Find where the given text appears and provide that cell's center as (X, Y) coordinate. 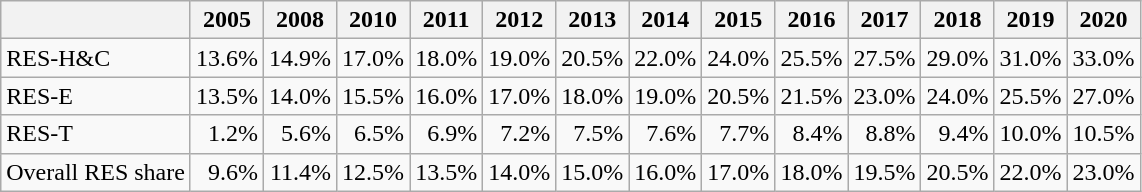
8.4% (812, 134)
27.0% (1104, 96)
33.0% (1104, 58)
15.0% (592, 172)
2016 (812, 20)
RES-T (96, 134)
RES-E (96, 96)
15.5% (374, 96)
9.4% (958, 134)
6.5% (374, 134)
2008 (300, 20)
7.5% (592, 134)
8.8% (884, 134)
12.5% (374, 172)
6.9% (446, 134)
2017 (884, 20)
21.5% (812, 96)
7.6% (666, 134)
10.5% (1104, 134)
31.0% (1030, 58)
2015 (738, 20)
2020 (1104, 20)
2014 (666, 20)
7.2% (520, 134)
RES-H&C (96, 58)
5.6% (300, 134)
Overall RES share (96, 172)
2012 (520, 20)
9.6% (226, 172)
2005 (226, 20)
2011 (446, 20)
1.2% (226, 134)
2019 (1030, 20)
19.5% (884, 172)
10.0% (1030, 134)
27.5% (884, 58)
2018 (958, 20)
29.0% (958, 58)
11.4% (300, 172)
2010 (374, 20)
14.9% (300, 58)
7.7% (738, 134)
13.6% (226, 58)
2013 (592, 20)
